For the text-containing cell, return its midpoint in (X, Y) coordinate format. 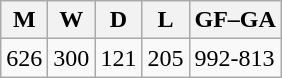
300 (72, 58)
GF–GA (235, 20)
D (118, 20)
205 (166, 58)
121 (118, 58)
M (24, 20)
992-813 (235, 58)
W (72, 20)
626 (24, 58)
L (166, 20)
